Pinpoint the cell where the given text exists, returning its [x, y] midpoint coordinate. 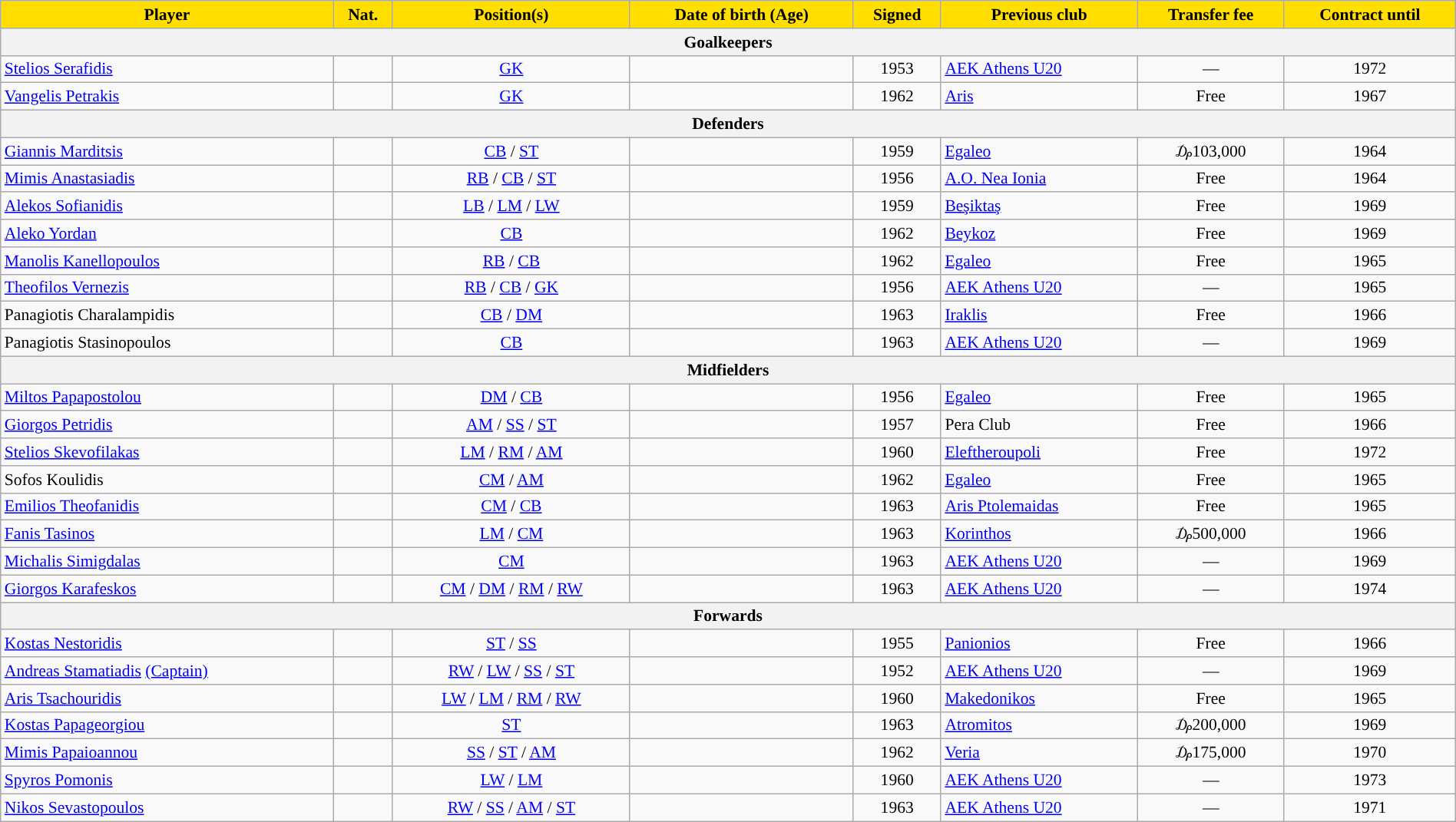
Giorgos Karafeskos [167, 589]
Midfielders [728, 370]
Vangelis Petrakis [167, 97]
Kostas Papageorgiou [167, 725]
RB / CB / ST [511, 179]
1970 [1370, 753]
Transfer fee [1210, 15]
Korinthos [1039, 534]
RB / CB / GK [511, 288]
RW / SS / AM / ST [511, 807]
Michalis Simigdalas [167, 562]
LW / LM / RM / RW [511, 698]
1973 [1370, 781]
₯500,000 [1210, 534]
Goalkeepers [728, 42]
Emilios Theofanidis [167, 507]
Theofilos Vernezis [167, 288]
1967 [1370, 97]
Signed [897, 15]
Pera Club [1039, 425]
Kostas Nestoridis [167, 644]
1974 [1370, 589]
Beykoz [1039, 233]
SS / ST / AM [511, 753]
1952 [897, 671]
Stelios Serafidis [167, 69]
Aris Ptolemaidas [1039, 507]
ST / SS [511, 644]
Veria [1039, 753]
ST [511, 725]
Makedonikos [1039, 698]
₯200,000 [1210, 725]
CB / ST [511, 151]
1955 [897, 644]
Spyros Pomonis [167, 781]
Atromitos [1039, 725]
Stelios Skevofilakas [167, 452]
RB / CB [511, 261]
Sofos Koulidis [167, 480]
Panagiotis Stasinopoulos [167, 343]
CM [511, 562]
Nat. [362, 15]
Aleko Yordan [167, 233]
₯175,000 [1210, 753]
Aris Tsachouridis [167, 698]
Date of birth (Age) [742, 15]
AM / SS / ST [511, 425]
Nikos Sevastopoulos [167, 807]
CB / DM [511, 315]
Giorgos Petridis [167, 425]
A.O. Nea Ionia [1039, 179]
LB / LM / LW [511, 206]
Contract until [1370, 15]
Mimis Anastasiadis [167, 179]
Andreas Stamatiadis (Captain) [167, 671]
Previous club [1039, 15]
Mimis Papaioannou [167, 753]
Player [167, 15]
Miltos Papapostolou [167, 398]
Alekos Sofianidis [167, 206]
Defenders [728, 124]
LM / RM / AM [511, 452]
Panionios [1039, 644]
CM / CB [511, 507]
Giannis Marditsis [167, 151]
₯103,000 [1210, 151]
LW / LM [511, 781]
Aris [1039, 97]
CM / AM [511, 480]
Iraklis [1039, 315]
Eleftheroupoli [1039, 452]
1957 [897, 425]
Position(s) [511, 15]
Panagiotis Charalampidis [167, 315]
DM / CB [511, 398]
CM / DM / RM / RW [511, 589]
1953 [897, 69]
Manolis Kanellopoulos [167, 261]
RW / LW / SS / ST [511, 671]
Beşiktaş [1039, 206]
LM / CM [511, 534]
Forwards [728, 616]
Fanis Tasinos [167, 534]
1971 [1370, 807]
